Search for the cell housing the specified text and yield its [X, Y] center coordinate. 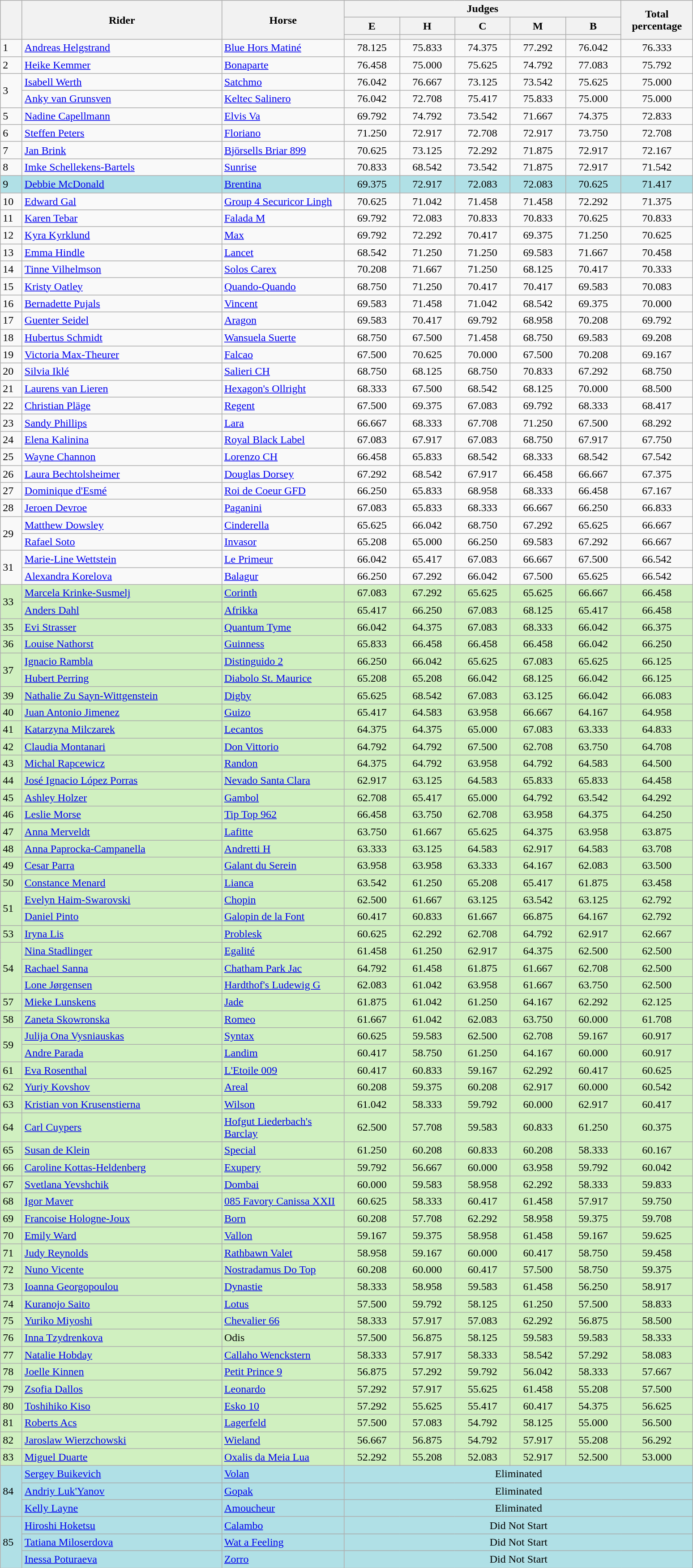
Lianca [283, 883]
Andreas Helgstrand [122, 48]
José Ignacio López Porras [122, 781]
Joelle Kinnen [122, 1372]
Yuriy Kovshov [122, 1087]
Anna Merveldt [122, 832]
Christian Pläge [122, 406]
085 Favory Canissa XXII [283, 1201]
27 [12, 491]
41 [12, 729]
10 [12, 201]
6 [12, 133]
Alexandra Korelova [122, 576]
Distinguido 2 [283, 661]
62.125 [657, 1002]
64.292 [657, 798]
Regent [283, 406]
Group 4 Securicor Lingh [283, 201]
Dynastie [283, 1286]
Balagur [283, 576]
Kuranojo Saito [122, 1304]
Randon [283, 764]
Romeo [283, 1019]
Amoucheur [283, 1508]
Miguel Duarte [122, 1457]
60.375 [657, 1127]
53 [12, 934]
Satchmo [283, 82]
Don Vittorio [283, 746]
47 [12, 832]
14 [12, 269]
Roi de Coeur GFD [283, 491]
76.333 [657, 48]
Wieland [283, 1440]
Vallon [283, 1235]
Steffen Peters [122, 133]
Aragon [283, 320]
Lecantos [283, 729]
75.792 [657, 65]
Areal [283, 1087]
18 [12, 338]
Calambo [283, 1525]
77.292 [538, 48]
Kristy Oatley [122, 286]
Lorenzo CH [283, 457]
79 [12, 1389]
Le Primeur [283, 559]
52.917 [538, 1457]
66.875 [538, 917]
Rafael Soto [122, 542]
43 [12, 764]
68.292 [657, 423]
Ashley Holzer [122, 798]
Galopin de la Font [283, 917]
67.750 [657, 440]
80 [12, 1406]
Jade [283, 1002]
Galant du Serein [283, 866]
Elvis Va [283, 116]
51 [12, 908]
67 [12, 1184]
66.833 [657, 508]
Marcela Krinke-Susmelj [122, 593]
66 [12, 1167]
Juan Antonio Jimenez [122, 712]
Andretti H [283, 849]
Hiroshi Hoketsu [122, 1525]
Chatham Park Jac [283, 968]
1 [12, 48]
61 [12, 1070]
58 [12, 1019]
64.958 [657, 712]
63 [12, 1104]
Cinderella [283, 525]
50 [12, 883]
Nostradamus Do Top [283, 1269]
M [538, 26]
59.708 [657, 1218]
15 [12, 286]
54.375 [593, 1406]
58.083 [657, 1355]
Victoria Max-Theurer [122, 355]
54 [12, 968]
Francoise Hologne-Joux [122, 1218]
Wat a Feeling [283, 1542]
Blue Hors Matiné [283, 48]
2 [12, 65]
Debbie McDonald [122, 184]
Michal Rapcewicz [122, 764]
B [593, 26]
Rathbawn Valet [283, 1252]
Afrikka [283, 610]
Hofgut Liederbach's Barclay [283, 1127]
52.500 [593, 1457]
Sandy Phillips [122, 423]
Kelly Layne [122, 1508]
Louise Nathorst [122, 644]
H [427, 26]
Nadine Capellmann [122, 116]
72.833 [657, 116]
Anna Paprocka-Campanella [122, 849]
Exupery [283, 1167]
Corinth [283, 593]
63.500 [657, 866]
77.083 [593, 65]
28 [12, 508]
Bernadette Pujals [122, 303]
Karen Tebar [122, 218]
Caroline Kottas-Heldenberg [122, 1167]
78.125 [372, 48]
59.833 [657, 1184]
Nevado Santa Clara [283, 781]
Inessa Poturaeva [122, 1559]
Laurens van Lieren [122, 389]
70.458 [657, 252]
73 [12, 1286]
Lara [283, 423]
Constance Menard [122, 883]
Solos Carex [283, 269]
76.458 [372, 65]
Guenter Seidel [122, 320]
Anky van Grunsven [122, 99]
Emma Hindle [122, 252]
71.417 [657, 184]
Susan de Klein [122, 1150]
Total percentage [657, 20]
Floriano [283, 133]
Rachael Sanna [122, 968]
Ioanna Georgopoulou [122, 1286]
12 [12, 235]
Royal Black Label [283, 440]
Evi Strasser [122, 627]
Special [283, 1150]
64 [12, 1127]
Problesk [283, 934]
75.417 [483, 99]
36 [12, 644]
11 [12, 218]
9 [12, 184]
Dombai [283, 1184]
67.375 [657, 474]
Vincent [283, 303]
48 [12, 849]
Heike Kemmer [122, 65]
56.042 [538, 1372]
Andriy Luk'Yanov [122, 1491]
58.917 [657, 1286]
Nathalie Zu Sayn-Wittgenstein [122, 695]
49 [12, 866]
69.208 [657, 338]
Nina Stadlinger [122, 951]
C [483, 26]
45 [12, 798]
63.708 [657, 849]
53.000 [657, 1457]
Wilson [283, 1104]
Hubertus Schmidt [122, 338]
78 [12, 1372]
Odis [283, 1338]
Cesar Parra [122, 866]
Guizo [283, 712]
Diabolo St. Maurice [283, 678]
Chevalier 66 [283, 1321]
24 [12, 440]
Guinness [283, 644]
Zsofia Dallos [122, 1389]
19 [12, 355]
35 [12, 627]
Kristian von Krusenstierna [122, 1104]
25 [12, 457]
Roberts Acs [122, 1423]
64.500 [657, 764]
Callaho Wenckstern [283, 1355]
Isabell Werth [122, 82]
58.542 [538, 1355]
Lafitte [283, 832]
33 [12, 602]
52.083 [483, 1457]
Gambol [283, 798]
Keltec Salinero [283, 99]
23 [12, 423]
Nuno Vicente [122, 1269]
Sunrise [283, 167]
26 [12, 474]
76 [12, 1338]
59.625 [657, 1235]
31 [12, 568]
Lone Jørgensen [122, 985]
5 [12, 116]
Kyra Kyrklund [122, 235]
70.083 [657, 286]
Invasor [283, 542]
Zaneta Skowronska [122, 1019]
Emily Ward [122, 1235]
Jan Brink [122, 150]
Inna Tzydrenkova [122, 1338]
71 [12, 1252]
70 [12, 1235]
Tatiana Miloserdova [122, 1542]
83 [12, 1457]
Daniel Pinto [122, 917]
61.708 [657, 1019]
77 [12, 1355]
60.042 [657, 1167]
Julija Ona Vysniauskas [122, 1036]
Chopin [283, 900]
66.375 [657, 627]
56.292 [657, 1440]
29 [12, 534]
Quantum Tyme [283, 627]
Jaroslaw Wierzchowski [122, 1440]
Digby [283, 695]
Leslie Morse [122, 815]
Horse [283, 20]
64.458 [657, 781]
71.542 [657, 167]
Oxalis da Meia Lua [283, 1457]
85 [12, 1542]
Petit Prince 9 [283, 1372]
Bonaparte [283, 65]
Esko 10 [283, 1406]
Carl Cuypers [122, 1127]
Lancet [283, 252]
74 [12, 1304]
16 [12, 303]
Falada M [283, 218]
73.750 [593, 133]
72.167 [657, 150]
Gopak [283, 1491]
20 [12, 372]
76.667 [427, 82]
E [372, 26]
Leonardo [283, 1389]
Svetlana Yevshchik [122, 1184]
Igor Maver [122, 1201]
67.167 [657, 491]
Imke Schellekens-Bartels [122, 167]
Rider [122, 20]
Egalité [283, 951]
70.333 [657, 269]
Edward Gal [122, 201]
63.458 [657, 883]
Tip Top 962 [283, 815]
62 [12, 1087]
69 [12, 1218]
Anders Dahl [122, 610]
75 [12, 1321]
Björsells Briar 899 [283, 150]
Lotus [283, 1304]
Syntax [283, 1036]
68 [12, 1201]
56.500 [657, 1423]
55.417 [483, 1406]
17 [12, 320]
59 [12, 1045]
68.417 [657, 406]
37 [12, 670]
Judy Reynolds [122, 1252]
62.667 [657, 934]
Max [283, 235]
Wansuela Suerte [283, 338]
Zorro [283, 1559]
Quando-Quando [283, 286]
55.000 [593, 1423]
60.542 [657, 1087]
63.875 [657, 832]
58.833 [657, 1304]
Salieri CH [283, 372]
Eva Rosenthal [122, 1070]
Born [283, 1218]
Landim [283, 1053]
59.750 [657, 1201]
22 [12, 406]
Silvia Iklé [122, 372]
Toshihiko Kiso [122, 1406]
60.167 [657, 1150]
82 [12, 1440]
69.167 [657, 355]
52.292 [372, 1457]
Hexagon's Ollright [283, 389]
64.250 [657, 815]
Paganini [283, 508]
Tinne Vilhelmson [122, 269]
71.375 [657, 201]
46 [12, 815]
58.500 [657, 1321]
8 [12, 167]
59.458 [657, 1252]
68.500 [657, 389]
66.083 [657, 695]
Evelyn Haim-Swarovski [122, 900]
Hardthof's Ludewig G [283, 985]
Andre Parada [122, 1053]
L'Etoile 009 [283, 1070]
40 [12, 712]
7 [12, 150]
42 [12, 746]
72 [12, 1269]
Natalie Hobday [122, 1355]
Douglas Dorsey [283, 474]
Katarzyna Milczarek [122, 729]
67.708 [483, 423]
Falcao [283, 355]
Matthew Dowsley [122, 525]
65 [12, 1150]
Laura Bechtolsheimer [122, 474]
Hubert Perring [122, 678]
Mieke Lunskens [122, 1002]
39 [12, 695]
Yuriko Miyoshi [122, 1321]
3 [12, 90]
Wayne Channon [122, 457]
13 [12, 252]
21 [12, 389]
Brentina [283, 184]
Claudia Montanari [122, 746]
81 [12, 1423]
Jeroen Devroe [122, 508]
64.708 [657, 746]
57.667 [657, 1372]
Elena Kalinina [122, 440]
57 [12, 1002]
Marie-Line Wettstein [122, 559]
56.250 [593, 1286]
Lagerfeld [283, 1423]
Judges [483, 9]
Volan [283, 1474]
Dominique d'Esmé [122, 491]
67.542 [657, 457]
64.833 [657, 729]
56.625 [657, 1406]
84 [12, 1491]
44 [12, 781]
Sergey Buikevich [122, 1474]
Ignacio Rambla [122, 661]
Iryna Lis [122, 934]
